Return the (x, y) coordinate for the center point of the cell that contains the specified text.  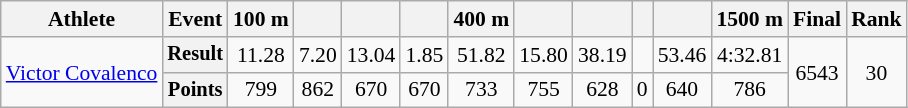
400 m (481, 19)
38.19 (602, 55)
Victor Covalenco (82, 72)
Event (195, 19)
755 (544, 90)
Final (817, 19)
6543 (817, 72)
0 (642, 90)
30 (876, 72)
640 (682, 90)
13.04 (372, 55)
11.28 (261, 55)
1500 m (750, 19)
4:32.81 (750, 55)
Points (195, 90)
51.82 (481, 55)
862 (318, 90)
1.85 (424, 55)
100 m (261, 19)
53.46 (682, 55)
Rank (876, 19)
786 (750, 90)
733 (481, 90)
Result (195, 55)
Athlete (82, 19)
628 (602, 90)
799 (261, 90)
15.80 (544, 55)
7.20 (318, 55)
